Capture the cell that displays the provided text and extract its (X, Y) central coordinate. 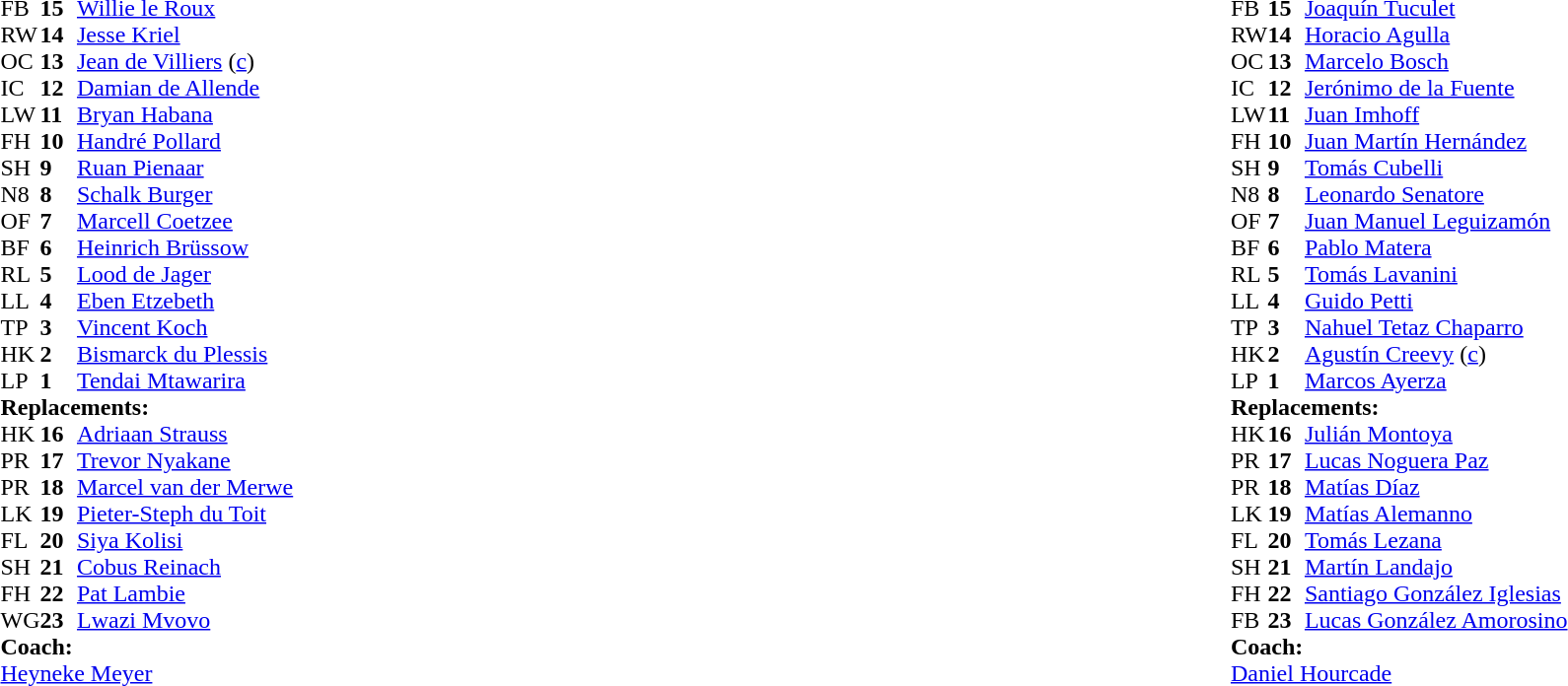
Damian de Allende (185, 89)
Heinrich Brüssow (185, 248)
Tendai Mtawarira (185, 380)
Pat Lambie (185, 593)
Marcel van der Merwe (185, 487)
Eben Etzebeth (185, 302)
Jesse Kriel (185, 35)
Agustín Creevy (c) (1436, 355)
Adriaan Strauss (185, 434)
Tomás Lezana (1436, 540)
Schalk Burger (185, 195)
Matías Alemanno (1436, 514)
Guido Petti (1436, 302)
Ruan Pienaar (185, 168)
Siya Kolisi (185, 540)
Juan Manuel Leguizamón (1436, 221)
Horacio Agulla (1436, 35)
Martín Landajo (1436, 568)
Vincent Koch (185, 327)
Lwazi Mvovo (185, 621)
Cobus Reinach (185, 568)
Jean de Villiers (c) (185, 61)
Tomás Lavanini (1436, 274)
Pieter-Steph du Toit (185, 514)
Marcelo Bosch (1436, 61)
Trevor Nyakane (185, 461)
Santiago González Iglesias (1436, 593)
Pablo Matera (1436, 248)
Leonardo Senatore (1436, 195)
Matías Díaz (1436, 487)
Lucas Noguera Paz (1436, 461)
Lood de Jager (185, 274)
Tomás Cubelli (1436, 168)
Juan Martín Hernández (1436, 142)
Bryan Habana (185, 114)
FB (1249, 621)
Julián Montoya (1436, 434)
Handré Pollard (185, 142)
Marcell Coetzee (185, 221)
Nahuel Tetaz Chaparro (1436, 327)
Marcos Ayerza (1436, 380)
WG (20, 621)
Lucas González Amorosino (1436, 621)
Jerónimo de la Fuente (1436, 89)
Juan Imhoff (1436, 114)
Bismarck du Plessis (185, 355)
